Locate the cell with the specified text and output its [X, Y] center coordinate. 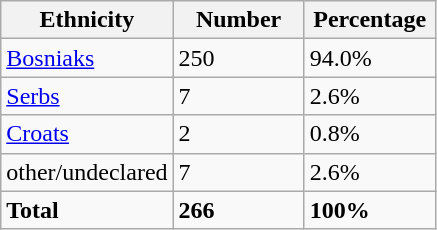
250 [238, 58]
266 [238, 210]
100% [370, 210]
Serbs [87, 96]
Croats [87, 134]
Ethnicity [87, 20]
Percentage [370, 20]
Total [87, 210]
2 [238, 134]
Number [238, 20]
Bosniaks [87, 58]
94.0% [370, 58]
other/undeclared [87, 172]
0.8% [370, 134]
